Return (X, Y) of the center of cell containing provided text 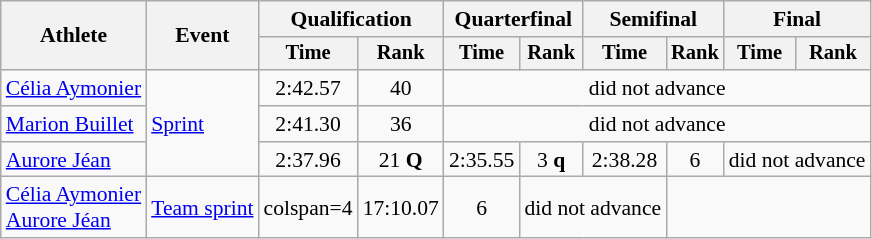
21 Q (401, 160)
Sprint (202, 124)
Athlete (74, 36)
2:42.57 (308, 88)
2:35.55 (482, 160)
Final (798, 19)
3 q (551, 160)
Semifinal (654, 19)
Quarterfinal (514, 19)
36 (401, 124)
Aurore Jéan (74, 160)
Event (202, 36)
colspan=4 (308, 208)
2:37.96 (308, 160)
40 (401, 88)
Marion Buillet (74, 124)
Célia AymonierAurore Jéan (74, 208)
Team sprint (202, 208)
2:38.28 (624, 160)
2:41.30 (308, 124)
17:10.07 (401, 208)
Qualification (352, 19)
Célia Aymonier (74, 88)
